Return the (X, Y) coordinate for the center point of the cell that contains the specified text.  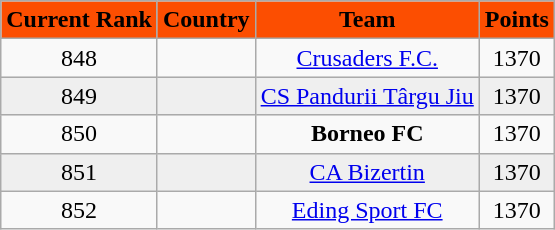
Points (516, 20)
Country (206, 20)
Current Rank (80, 20)
850 (80, 134)
852 (80, 210)
Eding Sport FC (367, 210)
CA Bizertin (367, 172)
849 (80, 96)
848 (80, 58)
Crusaders F.C. (367, 58)
CS Pandurii Târgu Jiu (367, 96)
Borneo FC (367, 134)
851 (80, 172)
Team (367, 20)
